From the cell containing the given text, extract its center point as (x, y) coordinate. 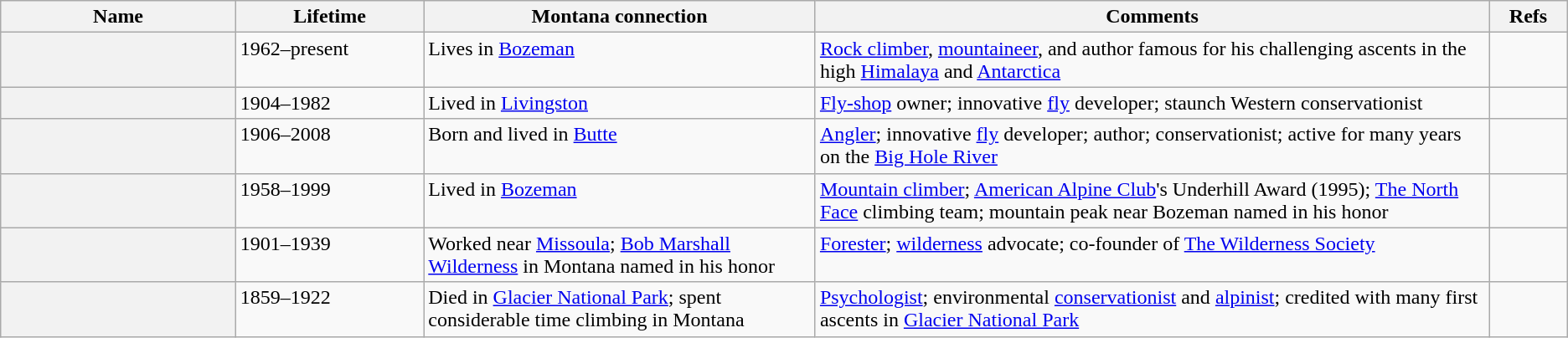
Montana connection (620, 17)
Rock climber, mountaineer, and author famous for his challenging ascents in the high Himalaya and Antarctica (1152, 60)
Refs (1529, 17)
Lifetime (329, 17)
1962–present (329, 60)
Psychologist; environmental conservationist and alpinist; credited with many first ascents in Glacier National Park (1152, 310)
Lives in Bozeman (620, 60)
Worked near Missoula; Bob Marshall Wilderness in Montana named in his honor (620, 254)
1958–1999 (329, 201)
Forester; wilderness advocate; co-founder of The Wilderness Society (1152, 254)
Angler; innovative fly developer; author; conservationist; active for many years on the Big Hole River (1152, 146)
Lived in Bozeman (620, 201)
1859–1922 (329, 310)
1904–1982 (329, 103)
Fly-shop owner; innovative fly developer; staunch Western conservationist (1152, 103)
Born and lived in Butte (620, 146)
1901–1939 (329, 254)
Mountain climber; American Alpine Club's Underhill Award (1995); The North Face climbing team; mountain peak near Bozeman named in his honor (1152, 201)
Lived in Livingston (620, 103)
Died in Glacier National Park; spent considerable time climbing in Montana (620, 310)
Name (119, 17)
Comments (1152, 17)
1906–2008 (329, 146)
